For the text-containing cell, return its midpoint in (X, Y) coordinate format. 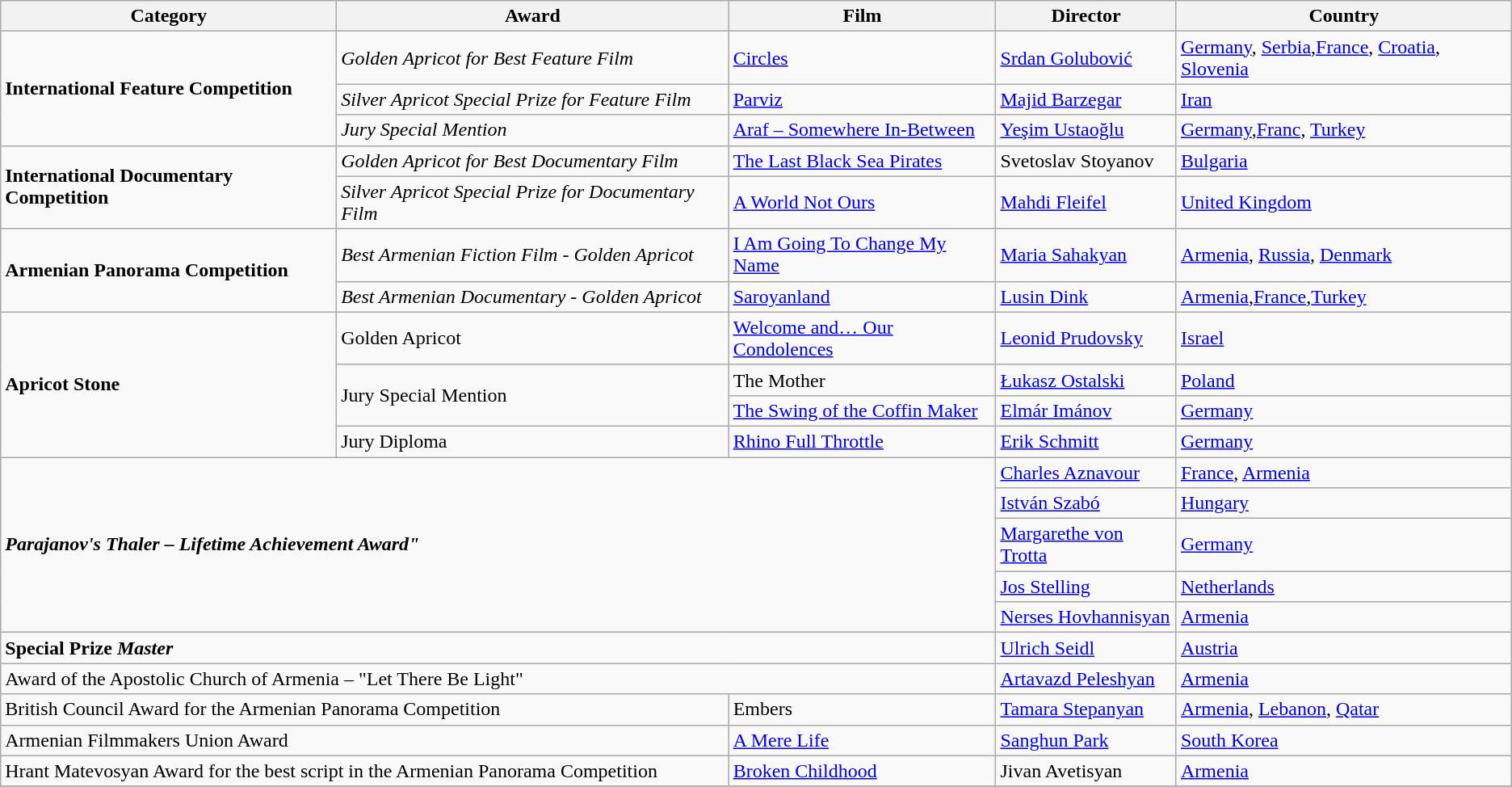
Bulgaria (1344, 161)
Majid Barzegar (1086, 99)
Poland (1344, 380)
Austria (1344, 648)
Armenia,France,Turkey (1344, 297)
Jivan Avetisyan (1086, 771)
Margarethe von Trotta (1086, 545)
Charles Aznavour (1086, 473)
Jos Stelling (1086, 587)
The Last Black Sea Pirates (863, 161)
Silver Apricot Special Prize for Documentary Film (533, 202)
Circles (863, 58)
South Korea (1344, 740)
István Szabó (1086, 503)
The Mother (863, 380)
Best Armenian Fiction Film - Golden Apricot (533, 255)
Special Prize Master (498, 648)
Golden Apricot for Best Documentary Film (533, 161)
Araf – Somewhere In-Between (863, 130)
Hrant Matevosyan Award for the best script in the Armenian Panorama Competition (365, 771)
Hungary (1344, 503)
Golden Apricot for Best Feature Film (533, 58)
Svetoslav Stoyanov (1086, 161)
United Kingdom (1344, 202)
Erik Schmitt (1086, 441)
Silver Apricot Special Prize for Feature Film (533, 99)
Rhino Full Throttle (863, 441)
Israel (1344, 338)
Tamara Stepanyan (1086, 709)
Lusin Dink (1086, 297)
Sanghun Park (1086, 740)
Armenian Panorama Competition (169, 270)
International Documentary Competition (169, 187)
A Mere Life (863, 740)
Elmár Imánov (1086, 410)
Country (1344, 16)
International Feature Competition (169, 89)
Film (863, 16)
Apricot Stone (169, 385)
Parviz (863, 99)
Łukasz Ostalski (1086, 380)
Welcome and… Our Condolences (863, 338)
A World Not Ours (863, 202)
Srdan Golubović (1086, 58)
Award (533, 16)
France, Armenia (1344, 473)
Golden Apricot (533, 338)
The Swing of the Coffin Maker (863, 410)
Nerses Hovhannisyan (1086, 617)
Broken Childhood (863, 771)
Germany,Franc, Turkey (1344, 130)
Award of the Apostolic Church of Armenia – "Let There Be Light" (498, 679)
Netherlands (1344, 587)
Armenia, Russia, Denmark (1344, 255)
Category (169, 16)
Parajanov's Thaler – Lifetime Achievement Award" (498, 545)
British Council Award for the Armenian Panorama Competition (365, 709)
Armenian Filmmakers Union Award (365, 740)
Saroyanland (863, 297)
Germany, Serbia,France, Croatia, Slovenia (1344, 58)
Yeşim Ustaoğlu (1086, 130)
Artavazd Peleshyan (1086, 679)
Leonid Prudovsky (1086, 338)
Maria Sahakyan (1086, 255)
Mahdi Fleifel (1086, 202)
Best Armenian Documentary - Golden Apricot (533, 297)
Ulrich Seidl (1086, 648)
Director (1086, 16)
Iran (1344, 99)
Jury Diploma (533, 441)
I Am Going To Change My Name (863, 255)
Embers (863, 709)
Armenia, Lebanon, Qatar (1344, 709)
